For the text-containing cell, return its midpoint in [X, Y] coordinate format. 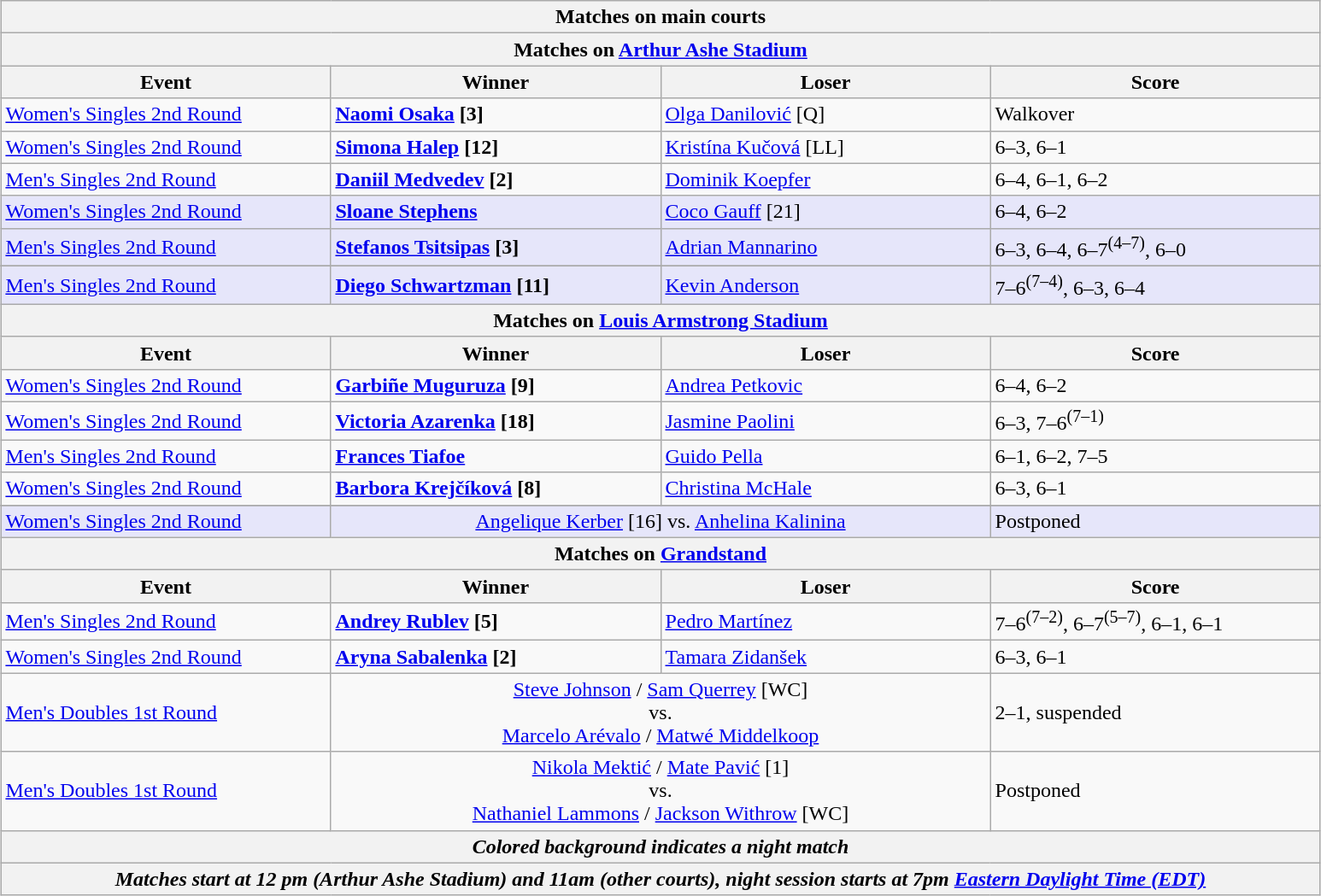
Frances Tiafoe [496, 456]
Angelique Kerber [16] vs. Anhelina Kalinina [660, 521]
Andrea Petkovic [825, 385]
7–6(7–2), 6–7(5–7), 6–1, 6–1 [1155, 622]
Garbiñe Muguruza [9] [496, 385]
Matches on main courts [660, 17]
Simona Halep [12] [496, 147]
6–4, 6–1, 6–2 [1155, 179]
Matches start at 12 pm (Arthur Ashe Stadium) and 11am (other courts), night session starts at 7pm Eastern Daylight Time (EDT) [660, 879]
Matches on Louis Armstrong Stadium [660, 320]
Dominik Koepfer [825, 179]
Stefanos Tsitsipas [3] [496, 248]
Kristína Kučová [LL] [825, 147]
Christina McHale [825, 489]
Adrian Mannarino [825, 248]
Pedro Martínez [825, 622]
Guido Pella [825, 456]
Jasmine Paolini [825, 420]
2–1, suspended [1155, 712]
Kevin Anderson [825, 285]
Colored background indicates a night match [660, 846]
Matches on Grandstand [660, 553]
Barbora Krejčíková [8] [496, 489]
Olga Danilović [Q] [825, 114]
Andrey Rublev [5] [496, 622]
Walkover [1155, 114]
Sloane Stephens [496, 212]
Diego Schwartzman [11] [496, 285]
Victoria Azarenka [18] [496, 420]
Daniil Medvedev [2] [496, 179]
Nikola Mektić / Mate Pavić [1]vs. Nathaniel Lammons / Jackson Withrow [WC] [660, 791]
Aryna Sabalenka [2] [496, 657]
6–3, 6–4, 6–7(4–7), 6–0 [1155, 248]
Steve Johnson / Sam Querrey [WC]vs. Marcelo Arévalo / Matwé Middelkoop [660, 712]
Coco Gauff [21] [825, 212]
6–3, 7–6(7–1) [1155, 420]
6–1, 6–2, 7–5 [1155, 456]
Matches on Arthur Ashe Stadium [660, 50]
7–6(7–4), 6–3, 6–4 [1155, 285]
Naomi Osaka [3] [496, 114]
Tamara Zidanšek [825, 657]
